For the text-containing cell, return its midpoint in [X, Y] coordinate format. 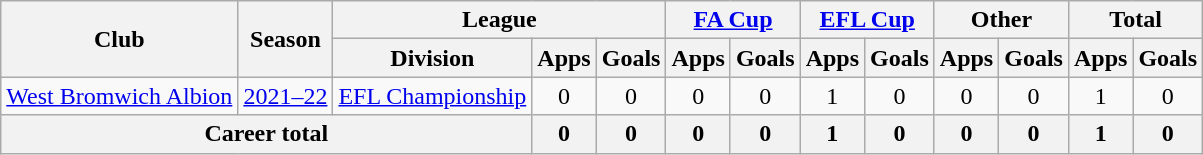
Total [1135, 20]
EFL Cup [867, 20]
2021–22 [286, 96]
Season [286, 39]
Career total [266, 134]
Other [1001, 20]
League [500, 20]
Division [432, 58]
Club [120, 39]
EFL Championship [432, 96]
FA Cup [733, 20]
West Bromwich Albion [120, 96]
